Search for the cell housing the specified text and yield its [X, Y] center coordinate. 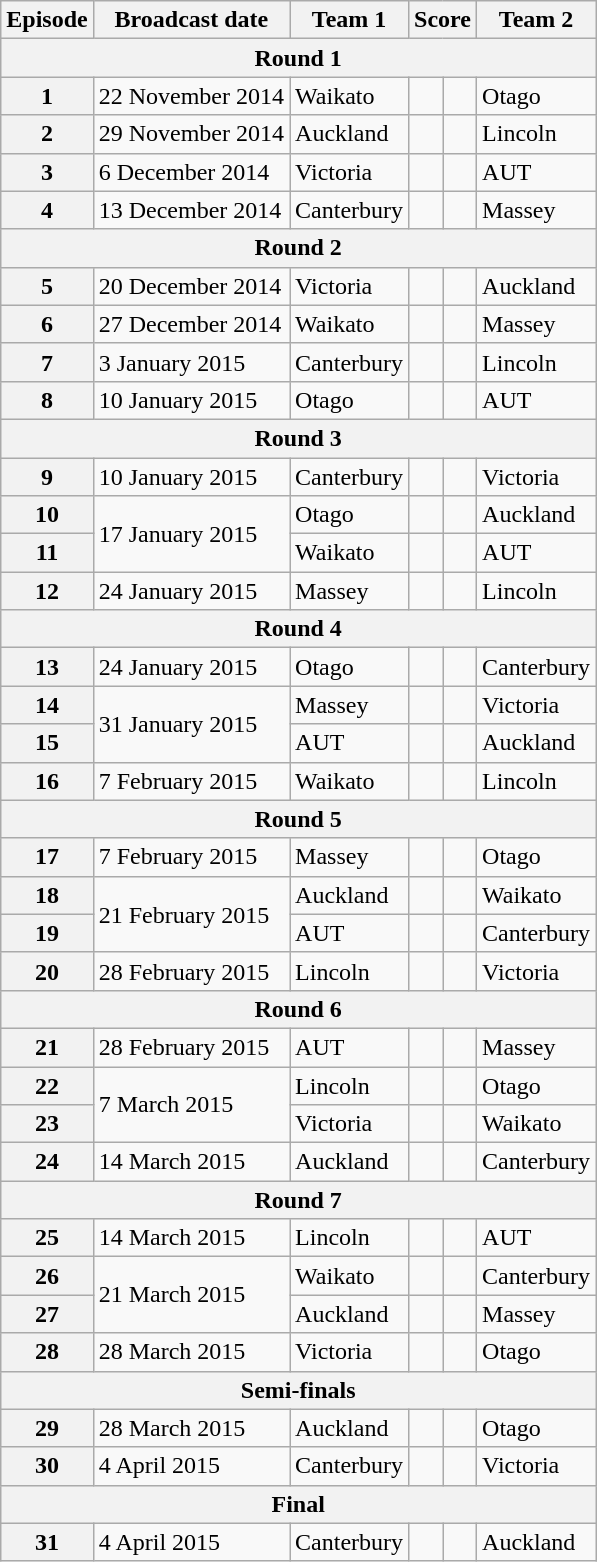
31 January 2015 [191, 724]
22 [47, 1085]
17 January 2015 [191, 534]
11 [47, 553]
20 [47, 971]
12 [47, 591]
Score [443, 20]
4 [47, 210]
Round 5 [298, 819]
7 March 2015 [191, 1104]
20 December 2014 [191, 286]
Semi-finals [298, 1390]
22 November 2014 [191, 96]
14 [47, 705]
Team 1 [350, 20]
Round 2 [298, 248]
Round 3 [298, 438]
Broadcast date [191, 20]
13 December 2014 [191, 210]
6 [47, 324]
29 November 2014 [191, 134]
8 [47, 400]
16 [47, 781]
28 [47, 1352]
Team 2 [536, 20]
15 [47, 743]
17 [47, 857]
24 [47, 1162]
29 [47, 1428]
23 [47, 1124]
Round 4 [298, 629]
19 [47, 933]
6 December 2014 [191, 172]
27 December 2014 [191, 324]
3 [47, 172]
Final [298, 1504]
2 [47, 134]
21 [47, 1047]
30 [47, 1466]
Round 7 [298, 1200]
21 March 2015 [191, 1295]
18 [47, 895]
10 [47, 515]
21 February 2015 [191, 914]
3 January 2015 [191, 362]
13 [47, 667]
Round 1 [298, 58]
25 [47, 1238]
5 [47, 286]
31 [47, 1542]
9 [47, 477]
1 [47, 96]
Round 6 [298, 1009]
Episode [47, 20]
27 [47, 1314]
26 [47, 1276]
7 [47, 362]
